Scan for the cell matching the given text and deliver its (X, Y) coordinate at center. 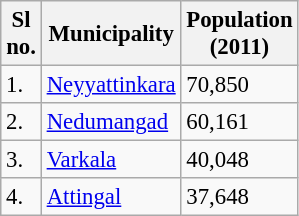
Sl no. (22, 34)
3. (22, 160)
70,850 (240, 85)
Neyyattinkara (111, 85)
37,648 (240, 197)
60,161 (240, 122)
Municipality (111, 34)
Varkala (111, 160)
Population (2011) (240, 34)
4. (22, 197)
Nedumangad (111, 122)
1. (22, 85)
2. (22, 122)
Attingal (111, 197)
40,048 (240, 160)
